Extract the (x, y) coordinate from the center of the cell holding the provided text.  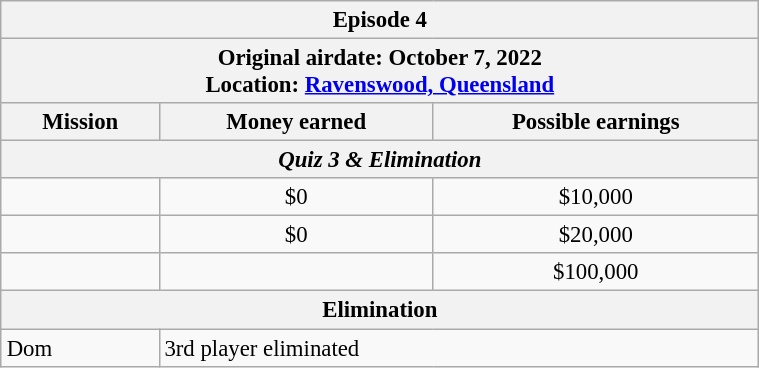
$20,000 (596, 235)
3rd player eliminated (458, 347)
$10,000 (596, 197)
Elimination (380, 310)
$100,000 (596, 272)
Money earned (296, 122)
Episode 4 (380, 20)
Dom (80, 347)
Quiz 3 & Elimination (380, 160)
Original airdate: October 7, 2022Location: Ravenswood, Queensland (380, 70)
Possible earnings (596, 122)
Mission (80, 122)
